Output the (X, Y) coordinate of the center of the cell containing the given text.  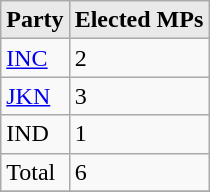
IND (35, 134)
3 (139, 96)
JKN (35, 96)
INC (35, 58)
1 (139, 134)
Party (35, 20)
Total (35, 172)
2 (139, 58)
6 (139, 172)
Elected MPs (139, 20)
